From the cell containing the given text, extract its center point as [x, y] coordinate. 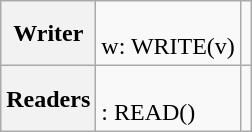
w: WRITE(v) [168, 34]
Writer [48, 34]
Readers [48, 98]
: READ() [168, 98]
